Output the [x, y] coordinate of the center of the cell containing the given text.  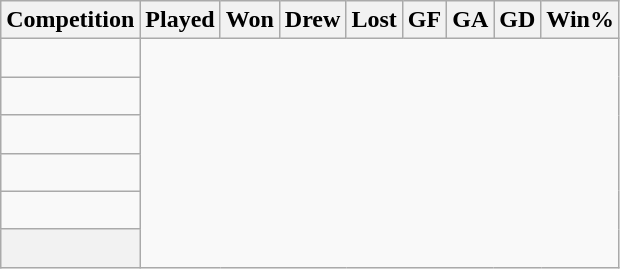
Won [250, 20]
Competition [70, 20]
Played [180, 20]
Win% [580, 20]
Drew [312, 20]
GA [470, 20]
GF [424, 20]
GD [518, 20]
Lost [374, 20]
